Determine the (x, y) coordinate at the center of the cell enclosing the given text.  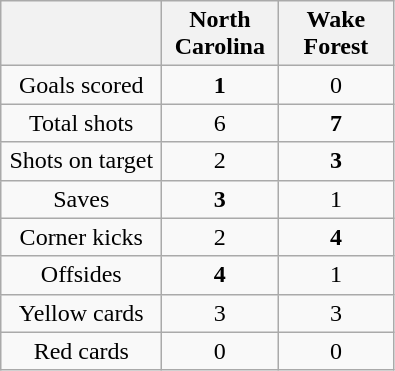
Shots on target (82, 161)
Corner kicks (82, 237)
WakeForest (336, 34)
Saves (82, 199)
6 (220, 123)
Total shots (82, 123)
Offsides (82, 275)
Red cards (82, 351)
Yellow cards (82, 313)
NorthCarolina (220, 34)
7 (336, 123)
Goals scored (82, 85)
